Output the [X, Y] coordinate of the center of the cell containing the given text.  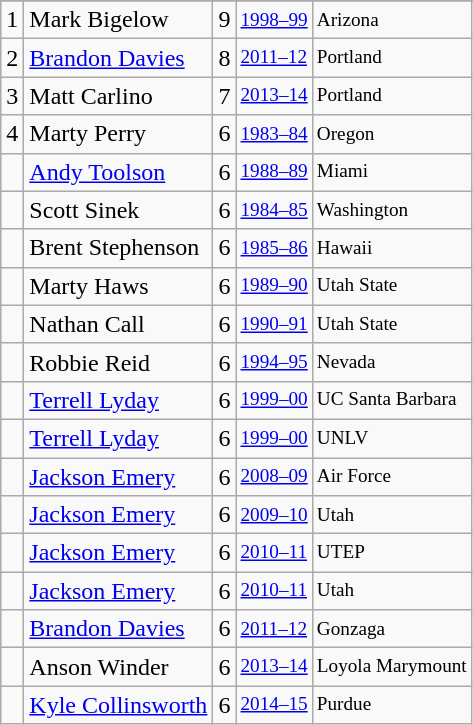
UC Santa Barbara [392, 400]
Anson Winder [118, 667]
1988–89 [274, 172]
1985–86 [274, 248]
2 [12, 58]
Loyola Marymount [392, 667]
Purdue [392, 705]
Nathan Call [118, 324]
Kyle Collinsworth [118, 705]
3 [12, 96]
1998–99 [274, 20]
2008–09 [274, 477]
4 [12, 134]
2014–15 [274, 705]
Washington [392, 210]
Oregon [392, 134]
Brent Stephenson [118, 248]
Mark Bigelow [118, 20]
1 [12, 20]
7 [224, 96]
Miami [392, 172]
Hawaii [392, 248]
Arizona [392, 20]
Air Force [392, 477]
1994–95 [274, 362]
Scott Sinek [118, 210]
Marty Perry [118, 134]
Robbie Reid [118, 362]
1990–91 [274, 324]
UTEP [392, 553]
Matt Carlino [118, 96]
UNLV [392, 438]
Marty Haws [118, 286]
1984–85 [274, 210]
1989–90 [274, 286]
Andy Toolson [118, 172]
Gonzaga [392, 629]
8 [224, 58]
2009–10 [274, 515]
1983–84 [274, 134]
9 [224, 20]
Nevada [392, 362]
